Extract the (x, y) coordinate from the center of the cell holding the provided text.  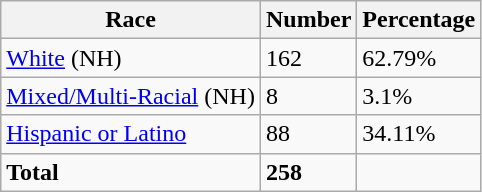
162 (308, 58)
258 (308, 172)
Percentage (419, 20)
3.1% (419, 96)
Race (131, 20)
8 (308, 96)
White (NH) (131, 58)
Mixed/Multi-Racial (NH) (131, 96)
34.11% (419, 134)
88 (308, 134)
62.79% (419, 58)
Total (131, 172)
Number (308, 20)
Hispanic or Latino (131, 134)
